Determine the (X, Y) coordinate at the center of the cell enclosing the given text.  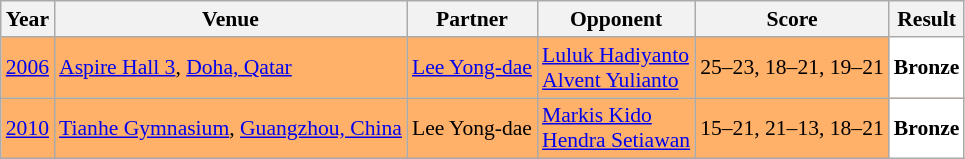
Tianhe Gymnasium, Guangzhou, China (230, 128)
Markis Kido Hendra Setiawan (616, 128)
2006 (28, 68)
Year (28, 19)
Partner (472, 19)
Luluk Hadiyanto Alvent Yulianto (616, 68)
Aspire Hall 3, Doha, Qatar (230, 68)
Score (792, 19)
Result (927, 19)
15–21, 21–13, 18–21 (792, 128)
25–23, 18–21, 19–21 (792, 68)
Opponent (616, 19)
2010 (28, 128)
Venue (230, 19)
